Output the [x, y] coordinate of the center of the cell containing the given text.  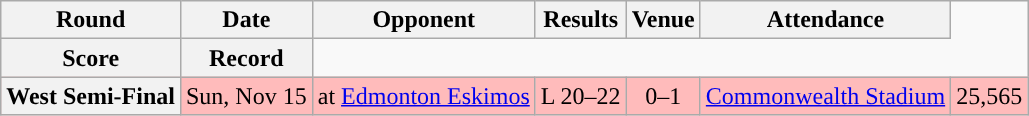
Date [246, 20]
Sun, Nov 15 [246, 96]
L 20–22 [580, 96]
Commonwealth Stadium [825, 96]
Opponent [424, 20]
Attendance [825, 20]
0–1 [663, 96]
West Semi-Final [91, 96]
at Edmonton Eskimos [424, 96]
Score [91, 58]
Round [91, 20]
Record [246, 58]
25,565 [990, 96]
Results [580, 20]
Venue [663, 20]
